Return (X, Y) of the center of cell containing provided text 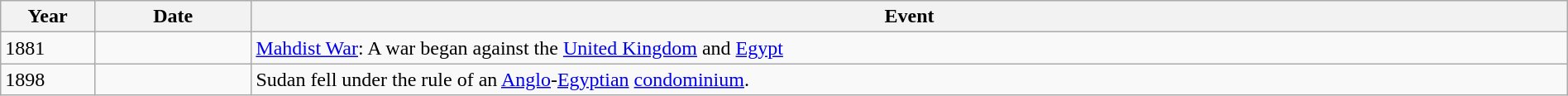
Event (910, 17)
Sudan fell under the rule of an Anglo-Egyptian condominium. (910, 79)
Mahdist War: A war began against the United Kingdom and Egypt (910, 48)
Date (172, 17)
Year (48, 17)
1881 (48, 48)
1898 (48, 79)
